For the text-containing cell, return its midpoint in (X, Y) coordinate format. 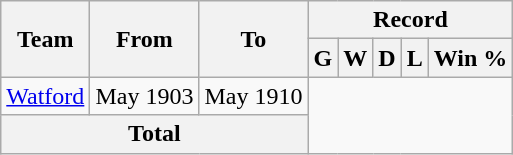
L (414, 58)
G (323, 58)
D (387, 58)
To (254, 39)
Record (410, 20)
From (144, 39)
May 1910 (254, 96)
Team (46, 39)
Total (154, 134)
W (356, 58)
May 1903 (144, 96)
Win % (470, 58)
Watford (46, 96)
